Find where the given text appears and provide that cell's center as (x, y) coordinate. 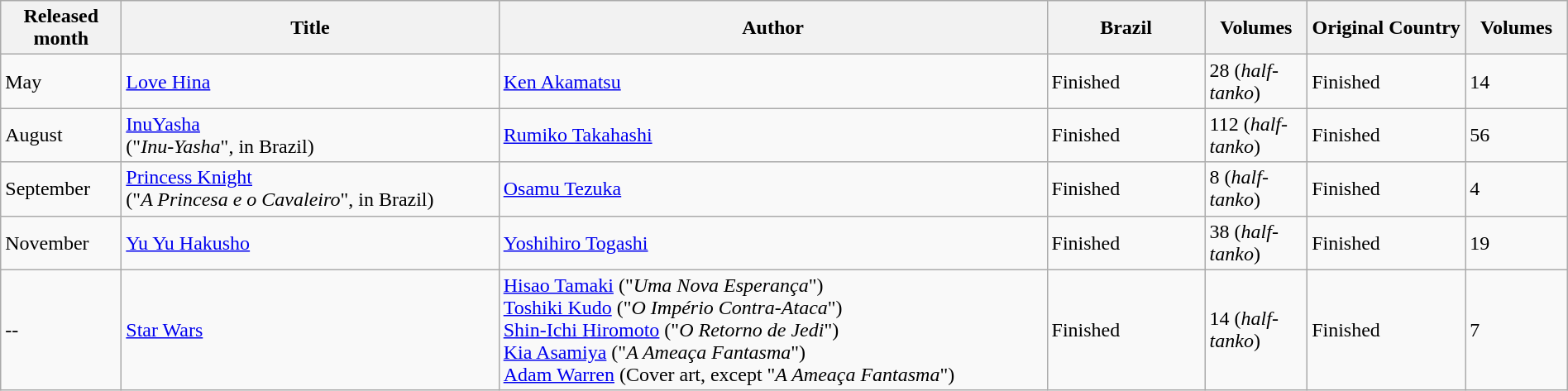
38 (half-tanko) (1256, 243)
Rumiko Takahashi (772, 136)
November (61, 243)
Love Hina (310, 81)
InuYasha ("Inu-Yasha", in Brazil) (310, 136)
7 (1517, 330)
September (61, 188)
Yu Yu Hakusho (310, 243)
Author (772, 28)
19 (1517, 243)
Princess Knight ("A Princesa e o Cavaleiro", in Brazil) (310, 188)
56 (1517, 136)
Title (310, 28)
Osamu Tezuka (772, 188)
Yoshihiro Togashi (772, 243)
4 (1517, 188)
August (61, 136)
-- (61, 330)
14 (half-tanko) (1256, 330)
Star Wars (310, 330)
8 (half-tanko) (1256, 188)
112 (half-tanko) (1256, 136)
28 (half-tanko) (1256, 81)
Released month (61, 28)
Brazil (1126, 28)
Original Country (1386, 28)
14 (1517, 81)
May (61, 81)
Ken Akamatsu (772, 81)
